Detect which cell encompasses the target text, then output its (x, y) center coordinate. 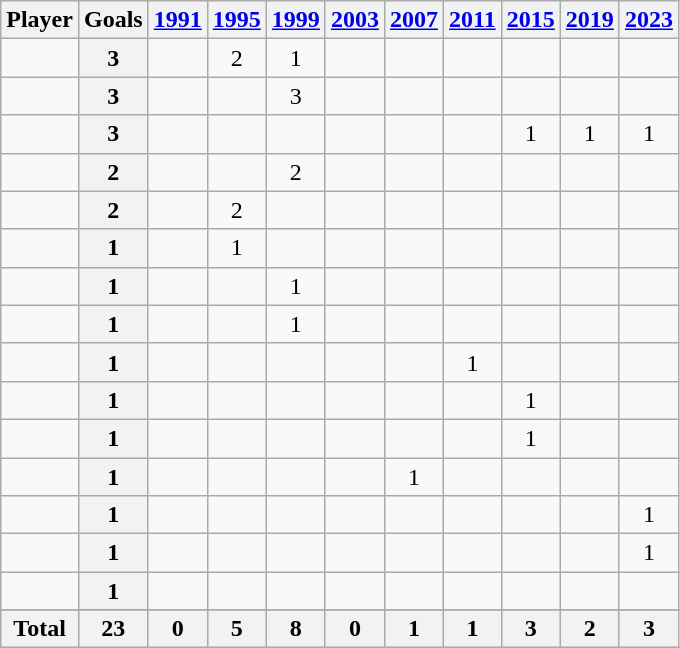
Player (40, 20)
1999 (296, 20)
2007 (414, 20)
1991 (178, 20)
2015 (530, 20)
1995 (236, 20)
23 (113, 629)
Goals (113, 20)
2003 (354, 20)
5 (236, 629)
Total (40, 629)
2011 (473, 20)
8 (296, 629)
2019 (590, 20)
2023 (648, 20)
